Capture the cell that displays the provided text and extract its [X, Y] central coordinate. 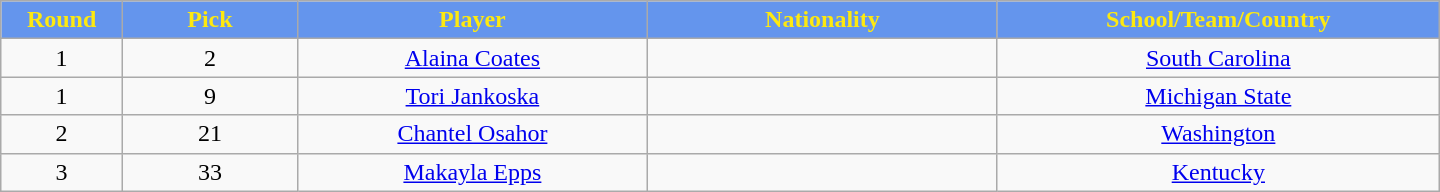
Michigan State [1218, 96]
School/Team/Country [1218, 20]
Nationality [822, 20]
Player [472, 20]
Makayla Epps [472, 172]
Chantel Osahor [472, 134]
Kentucky [1218, 172]
3 [62, 172]
Tori Jankoska [472, 96]
33 [210, 172]
South Carolina [1218, 58]
21 [210, 134]
9 [210, 96]
Pick [210, 20]
Washington [1218, 134]
Round [62, 20]
Alaina Coates [472, 58]
